Extract the (X, Y) coordinate from the center of the cell holding the provided text.  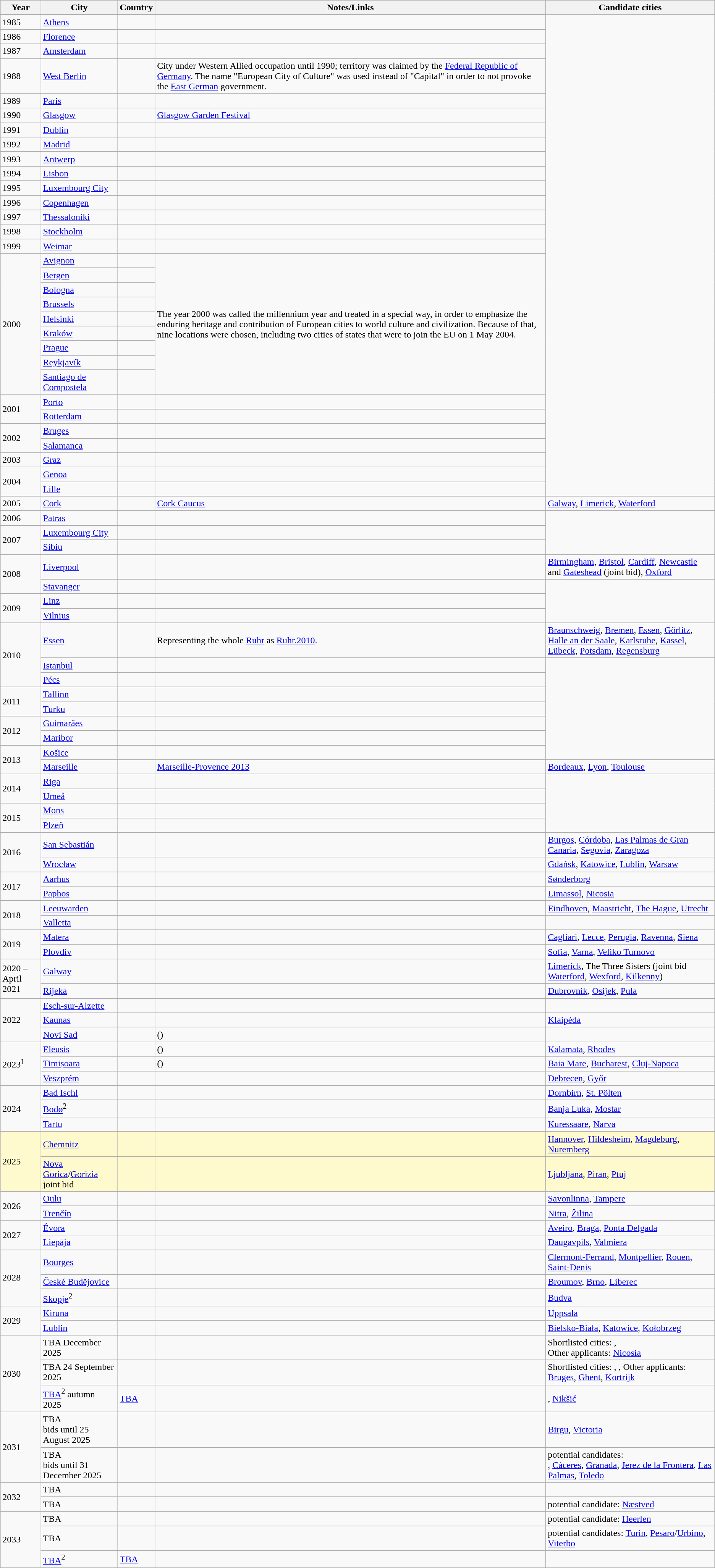
Glasgow Garden Festival (351, 115)
Porto (79, 402)
1999 (21, 246)
2000 (21, 324)
Esch-sur-Alzette (79, 1006)
Avignon (79, 261)
Year (21, 8)
2030 (21, 1374)
2013 (21, 760)
Amsterdam (79, 51)
Bologna (79, 290)
1987 (21, 51)
Eindhoven, Maastricht, The Hague, Utrecht (630, 908)
Skopje2 (79, 1297)
Burgos, Córdoba, Las Palmas de Gran Canaria, Segovia, Zaragoza (630, 845)
Eleusis (79, 1049)
TBA2 autumn 2025 (79, 1398)
Savonlinna, Tampere (630, 1199)
potential candidate: Heerlen (630, 1519)
Salamanca (79, 446)
2020 – April 2021 (21, 979)
Leeuwarden (79, 908)
2011 (21, 701)
Bergen (79, 275)
Wrocław (79, 864)
2018 (21, 915)
Lublin (79, 1328)
Reykjavík (79, 362)
Bodø2 (79, 1109)
Košice (79, 753)
Bad Ischl (79, 1093)
2016 (21, 852)
TBAbids until 31 December 2025 (79, 1465)
2004 (21, 482)
Plzeň (79, 825)
Debrecen, Győr (630, 1078)
Istanbul (79, 665)
2019 (21, 944)
České Budějovice (79, 1282)
20231 (21, 1064)
Graz (79, 460)
Plovdiv (79, 952)
Patras (79, 518)
Thessaloniki (79, 217)
Representing the whole Ruhr as Ruhr.2010. (351, 640)
potential candidates: Turin, Pesaro/Urbino, Viterbo (630, 1539)
1985 (21, 22)
Helsinki (79, 319)
Dublin (79, 130)
Liepāja (79, 1242)
Sibiu (79, 547)
Brussels (79, 304)
1988 (21, 76)
2009 (21, 608)
Marseille (79, 767)
Shortlisted cities: , Other applicants: Nicosia (630, 1348)
Galway, Limerick, Waterford (630, 504)
2026 (21, 1206)
Limerick, The Three Sisters (joint bid Waterford, Wexford, Kilkenny) (630, 971)
2029 (21, 1321)
1996 (21, 203)
Aarhus (79, 879)
Bielsko-Biała, Katowice, Kołobrzeg (630, 1328)
Riga (79, 782)
2031 (21, 1447)
2024 (21, 1109)
Braunschweig, Bremen, Essen, Görlitz, Halle an der Saale, Karlsruhe, Kassel, Lübeck, Potsdam, Regensburg (630, 640)
2007 (21, 540)
Lisbon (79, 173)
Valletta (79, 922)
2014 (21, 789)
Rotterdam (79, 416)
Chemnitz (79, 1144)
Vilnius (79, 615)
San Sebastián (79, 845)
2025 (21, 1161)
Essen (79, 640)
2027 (21, 1235)
Umeå (79, 796)
Évora (79, 1228)
Country (136, 8)
1992 (21, 144)
Paphos (79, 893)
Galway (79, 971)
Broumov, Brno, Liberec (630, 1282)
Baia Mare, Bucharest, Cluj-Napoca (630, 1064)
Marseille-Provence 2013 (351, 767)
Cagliari, Lecce, Perugia, Ravenna, Siena (630, 937)
1989 (21, 101)
Birgu, Victoria (630, 1430)
1993 (21, 159)
Shortlisted cities: , , Other applicants: Bruges, Ghent, Kortrijk (630, 1372)
Kiruna (79, 1313)
TBA December 2025 (79, 1348)
Candidate cities (630, 8)
Paris (79, 101)
Tartu (79, 1124)
Dubrovnik, Osijek, Pula (630, 991)
Cork (79, 504)
Rijeka (79, 991)
City (79, 8)
Trenčín (79, 1213)
Kuressaare, Narva (630, 1124)
Linz (79, 601)
2033 (21, 1540)
Bruges (79, 431)
Sønderborg (630, 879)
1994 (21, 173)
Novi Sad (79, 1035)
Pécs (79, 680)
Daugavpils, Valmiera (630, 1242)
Liverpool (79, 567)
Santiago de Compostela (79, 382)
potential candidate: Næstved (630, 1504)
Cork Caucus (351, 504)
Glasgow (79, 115)
Florence (79, 37)
Sofia, Varna, Veliko Turnovo (630, 952)
Lille (79, 489)
Hannover, Hildesheim, Magdeburg, Nuremberg (630, 1144)
Timișoara (79, 1064)
Nitra, Žilina (630, 1213)
2015 (21, 818)
2022 (21, 1020)
Guimarães (79, 723)
Kalamata, Rhodes (630, 1049)
Turku (79, 709)
Athens (79, 22)
Genoa (79, 475)
Mons (79, 811)
Weimar (79, 246)
Banja Luka, Mostar (630, 1109)
2032 (21, 1497)
West Berlin (79, 76)
Madrid (79, 144)
Tallinn (79, 694)
Budva (630, 1297)
Kaunas (79, 1020)
2008 (21, 574)
1995 (21, 188)
Notes/Links (351, 8)
1997 (21, 217)
TBA2 (79, 1559)
TBA 24 September 2025 (79, 1372)
2003 (21, 460)
Maribor (79, 738)
2005 (21, 504)
Dornbirn, St. Pölten (630, 1093)
Stavanger (79, 586)
Ljubljana, Piran, Ptuj (630, 1174)
Veszprém (79, 1078)
Uppsala (630, 1313)
2006 (21, 518)
2017 (21, 886)
1986 (21, 37)
potential candidates: , Cáceres, Granada, Jerez de la Frontera, Las Palmas, Toledo (630, 1465)
2001 (21, 409)
Bordeaux, Lyon, Toulouse (630, 767)
Antwerp (79, 159)
Bourges (79, 1262)
Stockholm (79, 232)
2028 (21, 1278)
Aveiro, Braga, Ponta Delgada (630, 1228)
2002 (21, 438)
TBAbids until 25 August 2025 (79, 1430)
Gdańsk, Katowice, Lublin, Warsaw (630, 864)
Birmingham, Bristol, Cardiff, Newcastle and Gateshead (joint bid), Oxford (630, 567)
Nova Gorica/Gorizia joint bid (79, 1174)
Oulu (79, 1199)
Copenhagen (79, 203)
Clermont-Ferrand, Montpellier, Rouen, Saint-Denis (630, 1262)
1998 (21, 232)
Matera (79, 937)
, Nikšić (630, 1398)
Limassol, Nicosia (630, 893)
Klaipėda (630, 1020)
1991 (21, 130)
Kraków (79, 333)
Prague (79, 348)
1990 (21, 115)
2012 (21, 731)
2010 (21, 655)
